Detect which cell encompasses the target text, then output its [x, y] center coordinate. 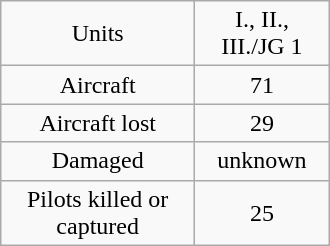
71 [262, 85]
25 [262, 212]
I., II., III./JG 1 [262, 34]
Aircraft lost [98, 123]
Units [98, 34]
unknown [262, 161]
Damaged [98, 161]
29 [262, 123]
Aircraft [98, 85]
Pilots killed or captured [98, 212]
